Extract the [X, Y] coordinate from the center of the cell holding the provided text.  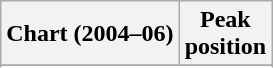
Peakposition [225, 34]
Chart (2004–06) [90, 34]
